Find where the given text appears and provide that cell's center as (X, Y) coordinate. 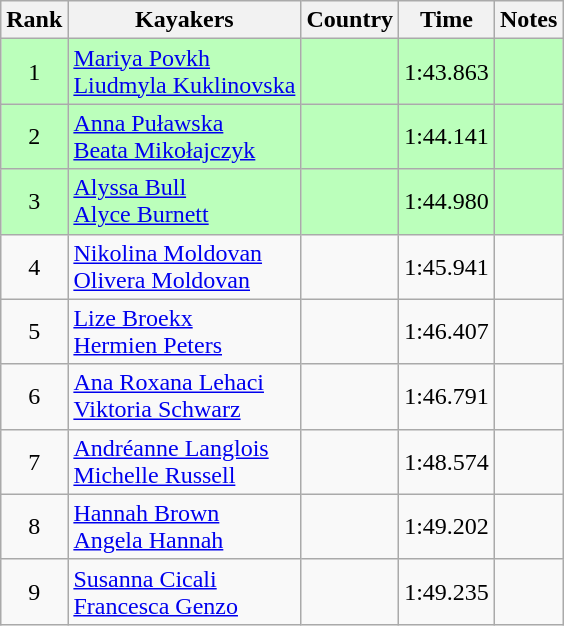
Andréanne LangloisMichelle Russell (184, 462)
1:48.574 (447, 462)
Country (350, 20)
Rank (34, 20)
1:49.202 (447, 526)
Susanna CicaliFrancesca Genzo (184, 592)
1:43.863 (447, 72)
Alyssa BullAlyce Burnett (184, 202)
Lize BroekxHermien Peters (184, 332)
7 (34, 462)
Kayakers (184, 20)
1:45.941 (447, 266)
1:46.407 (447, 332)
Nikolina MoldovanOlivera Moldovan (184, 266)
1:49.235 (447, 592)
Ana Roxana LehaciViktoria Schwarz (184, 396)
4 (34, 266)
Time (447, 20)
8 (34, 526)
Mariya PovkhLiudmyla Kuklinovska (184, 72)
9 (34, 592)
3 (34, 202)
5 (34, 332)
6 (34, 396)
2 (34, 136)
1:44.980 (447, 202)
1:44.141 (447, 136)
1:46.791 (447, 396)
1 (34, 72)
Anna PuławskaBeata Mikołajczyk (184, 136)
Notes (528, 20)
Hannah BrownAngela Hannah (184, 526)
